Output the (x, y) coordinate of the center of the cell containing the given text.  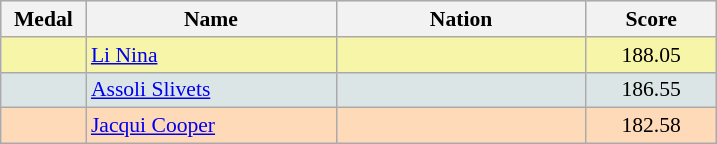
186.55 (651, 90)
Name (211, 19)
Li Nina (211, 55)
Assoli Slivets (211, 90)
Nation (461, 19)
188.05 (651, 55)
Medal (44, 19)
Score (651, 19)
182.58 (651, 126)
Jacqui Cooper (211, 126)
